Pinpoint the cell where the given text exists, returning its (X, Y) midpoint coordinate. 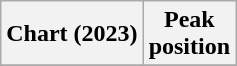
Chart (2023) (72, 34)
Peakposition (189, 34)
